Return [x, y] of the center of cell containing provided text 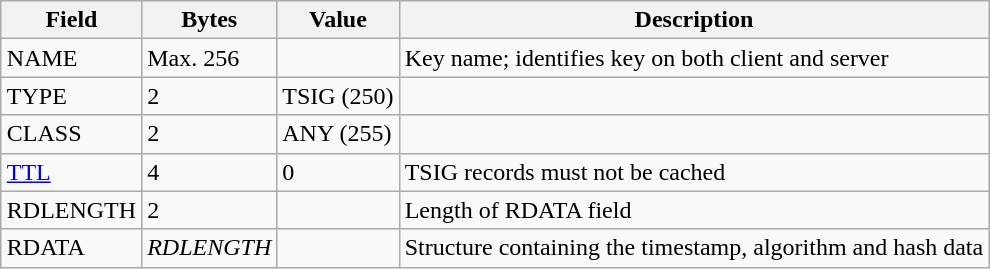
ANY (255) [338, 134]
TSIG (250) [338, 96]
Max. 256 [210, 58]
4 [210, 172]
Value [338, 20]
Field [71, 20]
NAME [71, 58]
0 [338, 172]
Bytes [210, 20]
Structure containing the timestamp, algorithm and hash data [694, 248]
RDATA [71, 248]
Key name; identifies key on both client and server [694, 58]
TTL [71, 172]
Length of RDATA field [694, 210]
CLASS [71, 134]
TSIG records must not be cached [694, 172]
TYPE [71, 96]
Description [694, 20]
